Extract the (X, Y) coordinate from the center of the cell holding the provided text.  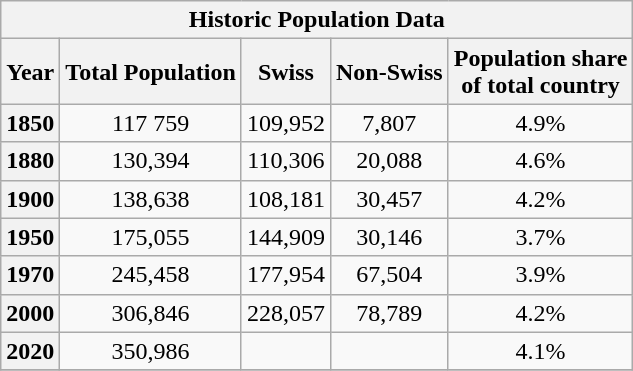
2020 (30, 351)
30,146 (389, 237)
130,394 (151, 161)
20,088 (389, 161)
306,846 (151, 313)
177,954 (286, 275)
1850 (30, 123)
67,504 (389, 275)
Historic Population Data (317, 20)
Total Population (151, 72)
30,457 (389, 199)
138,638 (151, 199)
1950 (30, 237)
Swiss (286, 72)
245,458 (151, 275)
117 759 (151, 123)
1880 (30, 161)
1970 (30, 275)
109,952 (286, 123)
228,057 (286, 313)
4.6% (540, 161)
2000 (30, 313)
3.9% (540, 275)
7,807 (389, 123)
Non-Swiss (389, 72)
78,789 (389, 313)
144,909 (286, 237)
4.9% (540, 123)
1900 (30, 199)
3.7% (540, 237)
175,055 (151, 237)
108,181 (286, 199)
350,986 (151, 351)
Population share of total country (540, 72)
4.1% (540, 351)
Year (30, 72)
110,306 (286, 161)
